Return the [X, Y] coordinate for the center point of the cell that contains the specified text.  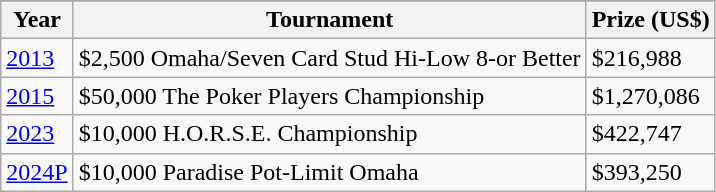
Year [37, 20]
$422,747 [650, 134]
$393,250 [650, 172]
2013 [37, 58]
$1,270,086 [650, 96]
2023 [37, 134]
$2,500 Omaha/Seven Card Stud Hi-Low 8-or Better [330, 58]
2024P [37, 172]
Prize (US$) [650, 20]
2015 [37, 96]
$10,000 Paradise Pot-Limit Omaha [330, 172]
$50,000 The Poker Players Championship [330, 96]
Tournament [330, 20]
$216,988 [650, 58]
$10,000 H.O.R.S.E. Championship [330, 134]
